Return the (X, Y) coordinate for the center point of the cell that contains the specified text.  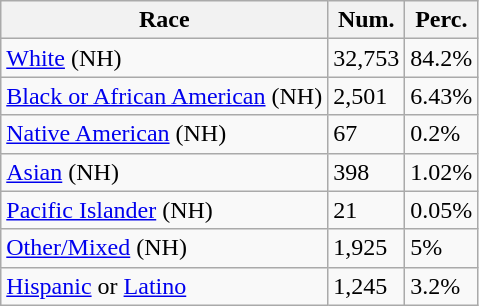
Native American (NH) (164, 134)
21 (366, 210)
White (NH) (164, 58)
6.43% (442, 96)
67 (366, 134)
Perc. (442, 20)
Hispanic or Latino (164, 286)
2,501 (366, 96)
84.2% (442, 58)
0.05% (442, 210)
Black or African American (NH) (164, 96)
1.02% (442, 172)
0.2% (442, 134)
Asian (NH) (164, 172)
Race (164, 20)
3.2% (442, 286)
1,245 (366, 286)
Num. (366, 20)
Pacific Islander (NH) (164, 210)
398 (366, 172)
Other/Mixed (NH) (164, 248)
32,753 (366, 58)
1,925 (366, 248)
5% (442, 248)
